Provide the (X, Y) coordinate of the cell's center where the given text is located.  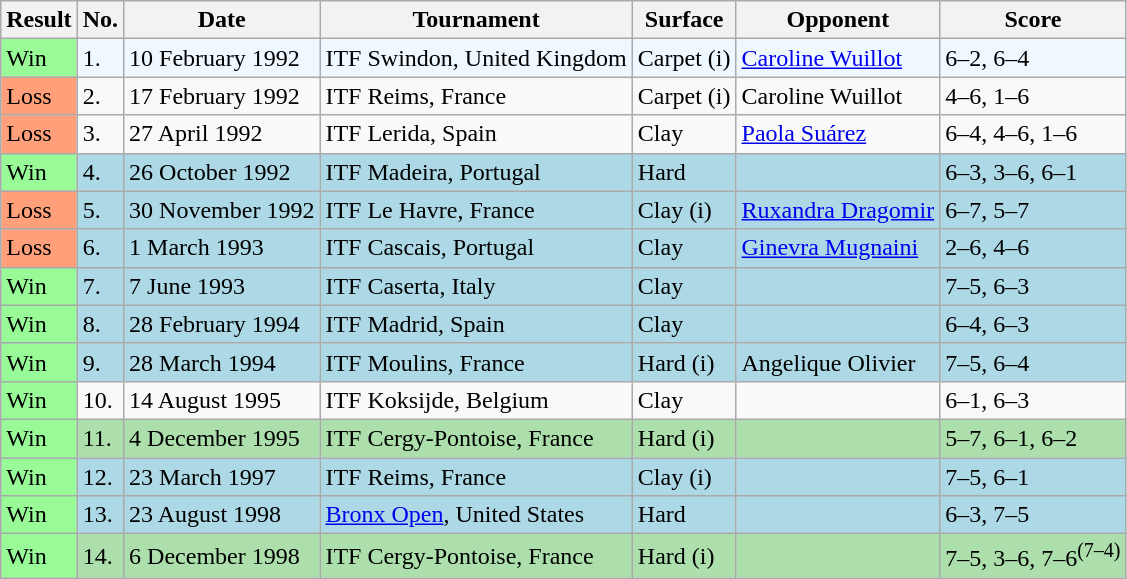
28 March 1994 (222, 362)
ITF Madrid, Spain (476, 324)
ITF Le Havre, France (476, 210)
7–5, 3–6, 7–6(7–4) (1033, 556)
Angelique Olivier (838, 362)
6–7, 5–7 (1033, 210)
10 February 1992 (222, 58)
7–5, 6–3 (1033, 286)
6–1, 6–3 (1033, 400)
ITF Lerida, Spain (476, 134)
Date (222, 20)
7 June 1993 (222, 286)
6–4, 4–6, 1–6 (1033, 134)
26 October 1992 (222, 172)
7–5, 6–4 (1033, 362)
6–2, 6–4 (1033, 58)
ITF Madeira, Portugal (476, 172)
2. (100, 96)
ITF Koksijde, Belgium (476, 400)
14 August 1995 (222, 400)
ITF Caserta, Italy (476, 286)
13. (100, 515)
7–5, 6–1 (1033, 477)
ITF Moulins, France (476, 362)
Ruxandra Dragomir (838, 210)
5–7, 6–1, 6–2 (1033, 438)
10. (100, 400)
2–6, 4–6 (1033, 248)
1. (100, 58)
6–4, 6–3 (1033, 324)
28 February 1994 (222, 324)
Tournament (476, 20)
12. (100, 477)
17 February 1992 (222, 96)
Opponent (838, 20)
4 December 1995 (222, 438)
30 November 1992 (222, 210)
8. (100, 324)
23 August 1998 (222, 515)
1 March 1993 (222, 248)
6. (100, 248)
14. (100, 556)
Paola Suárez (838, 134)
5. (100, 210)
Result (39, 20)
23 March 1997 (222, 477)
4–6, 1–6 (1033, 96)
ITF Swindon, United Kingdom (476, 58)
6 December 1998 (222, 556)
Surface (684, 20)
6–3, 7–5 (1033, 515)
9. (100, 362)
3. (100, 134)
ITF Cascais, Portugal (476, 248)
27 April 1992 (222, 134)
No. (100, 20)
Bronx Open, United States (476, 515)
Ginevra Mugnaini (838, 248)
6–3, 3–6, 6–1 (1033, 172)
4. (100, 172)
7. (100, 286)
Score (1033, 20)
11. (100, 438)
